Detect which cell encompasses the target text, then output its [X, Y] center coordinate. 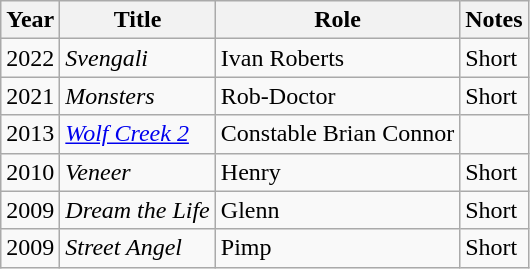
Monsters [138, 96]
Wolf Creek 2 [138, 134]
Street Angel [138, 248]
Glenn [337, 210]
2021 [30, 96]
Role [337, 20]
Title [138, 20]
Year [30, 20]
Ivan Roberts [337, 58]
2013 [30, 134]
Dream the Life [138, 210]
Pimp [337, 248]
2022 [30, 58]
Rob-Doctor [337, 96]
Henry [337, 172]
Veneer [138, 172]
Constable Brian Connor [337, 134]
Svengali [138, 58]
2010 [30, 172]
Notes [494, 20]
